From the cell containing the given text, extract its center point as (X, Y) coordinate. 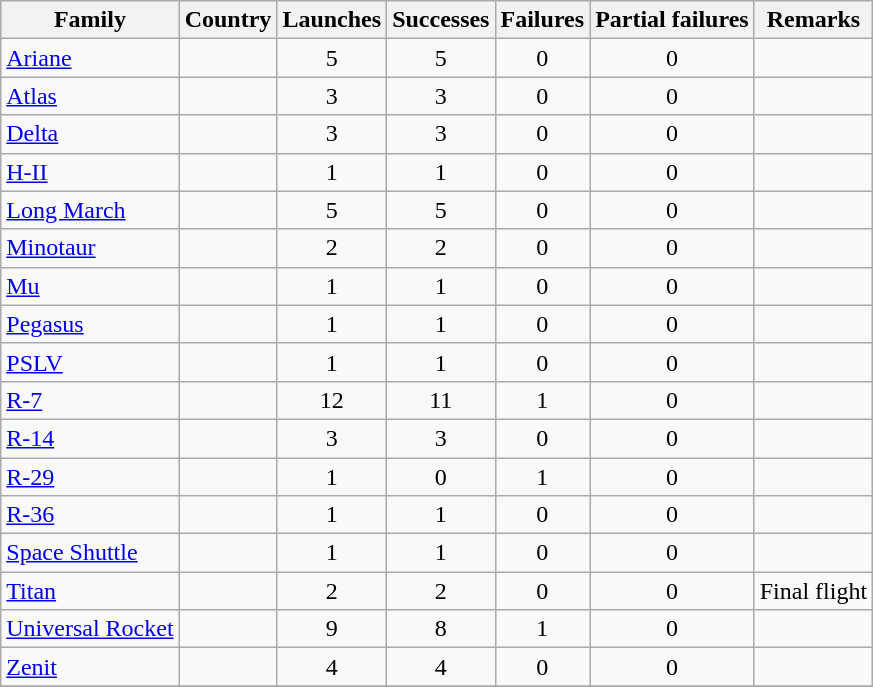
Successes (441, 20)
12 (332, 400)
9 (332, 629)
R-29 (90, 477)
11 (441, 400)
Mu (90, 286)
Universal Rocket (90, 629)
Country (228, 20)
8 (441, 629)
Launches (332, 20)
Final flight (813, 591)
Ariane (90, 58)
PSLV (90, 362)
Long March (90, 210)
Failures (542, 20)
R-7 (90, 400)
Titan (90, 591)
Family (90, 20)
Pegasus (90, 324)
R-36 (90, 515)
Minotaur (90, 248)
R-14 (90, 438)
H-II (90, 172)
Space Shuttle (90, 553)
Partial failures (672, 20)
Atlas (90, 96)
Remarks (813, 20)
Zenit (90, 667)
Delta (90, 134)
